Identify which cell holds the provided text, then report its (x, y) central coordinate. 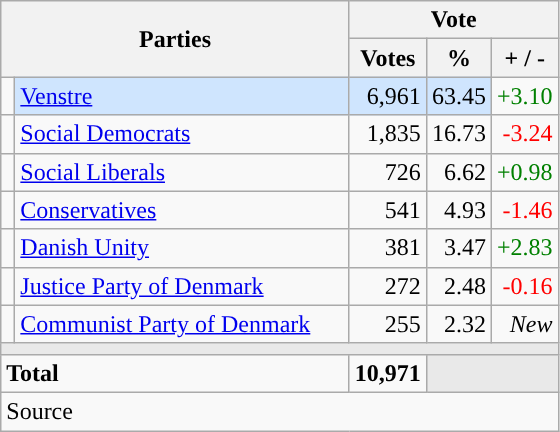
63.45 (458, 96)
Danish Unity (182, 248)
Justice Party of Denmark (182, 286)
Venstre (182, 96)
% (458, 58)
Conservatives (182, 210)
New (524, 324)
Social Democrats (182, 134)
+0.98 (524, 172)
2.32 (458, 324)
381 (388, 248)
Source (280, 411)
Communist Party of Denmark (182, 324)
+ / - (524, 58)
+3.10 (524, 96)
Social Liberals (182, 172)
6.62 (458, 172)
Parties (176, 39)
-3.24 (524, 134)
+2.83 (524, 248)
16.73 (458, 134)
726 (388, 172)
3.47 (458, 248)
6,961 (388, 96)
272 (388, 286)
Total (176, 373)
541 (388, 210)
Vote (454, 20)
-0.16 (524, 286)
255 (388, 324)
10,971 (388, 373)
4.93 (458, 210)
-1.46 (524, 210)
2.48 (458, 286)
1,835 (388, 134)
Votes (388, 58)
